Return the [x, y] coordinate for the center point of the cell that contains the specified text.  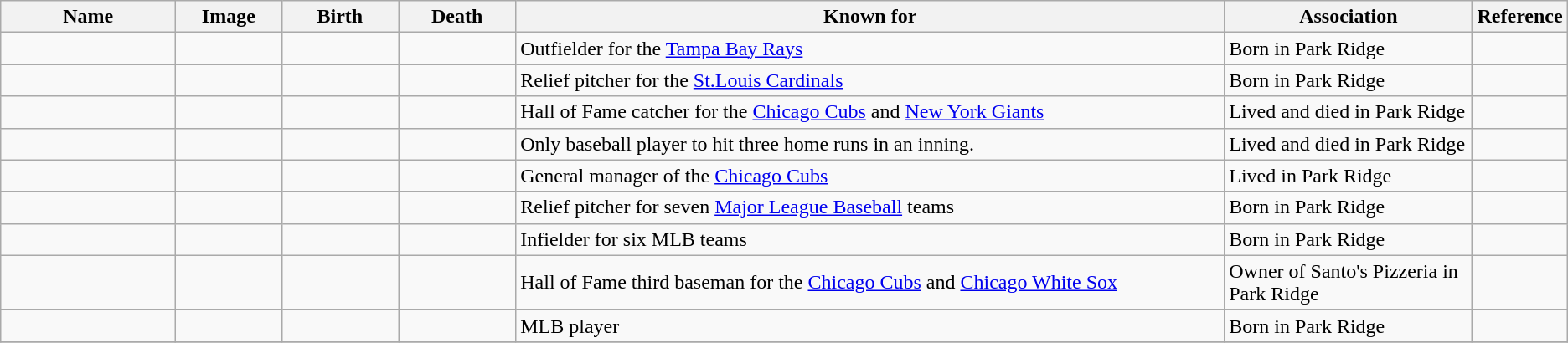
Known for [870, 17]
Relief pitcher for seven Major League Baseball teams [870, 207]
Association [1349, 17]
Reference [1519, 17]
Death [457, 17]
Relief pitcher for the St.Louis Cardinals [870, 80]
Only baseball player to hit three home runs in an inning. [870, 144]
Hall of Fame catcher for the Chicago Cubs and New York Giants [870, 112]
Name [89, 17]
Birth [340, 17]
Hall of Fame third baseman for the Chicago Cubs and Chicago White Sox [870, 283]
Image [229, 17]
Infielder for six MLB teams [870, 239]
General manager of the Chicago Cubs [870, 176]
Lived in Park Ridge [1349, 176]
Outfielder for the Tampa Bay Rays [870, 49]
MLB player [870, 325]
Owner of Santo's Pizzeria in Park Ridge [1349, 283]
